Detect which cell encompasses the target text, then output its [x, y] center coordinate. 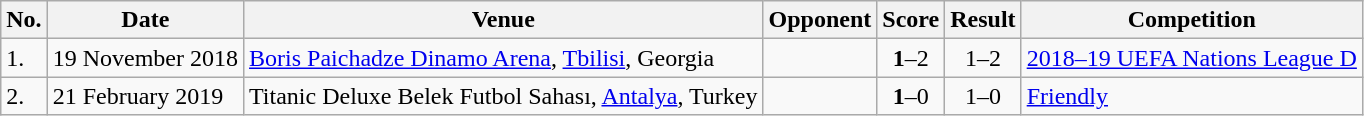
Venue [504, 20]
Titanic Deluxe Belek Futbol Sahası, Antalya, Turkey [504, 96]
No. [24, 20]
Boris Paichadze Dinamo Arena, Tbilisi, Georgia [504, 58]
2018–19 UEFA Nations League D [1192, 58]
Score [911, 20]
21 February 2019 [145, 96]
2. [24, 96]
1. [24, 58]
Opponent [820, 20]
Friendly [1192, 96]
Result [983, 20]
Date [145, 20]
19 November 2018 [145, 58]
Competition [1192, 20]
